Determine the [x, y] coordinate at the center of the cell enclosing the given text.  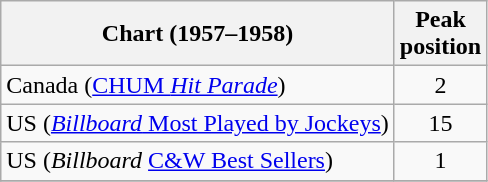
US (Billboard C&W Best Sellers) [198, 161]
Peakposition [440, 34]
Canada (CHUM Hit Parade) [198, 85]
Chart (1957–1958) [198, 34]
1 [440, 161]
15 [440, 123]
US (Billboard Most Played by Jockeys) [198, 123]
2 [440, 85]
